Provide the [X, Y] coordinate of the cell's center where the given text is located.  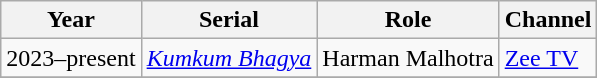
Channel [548, 20]
Year [71, 20]
Serial [229, 20]
2023–present [71, 58]
Kumkum Bhagya [229, 58]
Harman Malhotra [408, 58]
Zee TV [548, 58]
Role [408, 20]
